From the cell containing the given text, extract its center point as (x, y) coordinate. 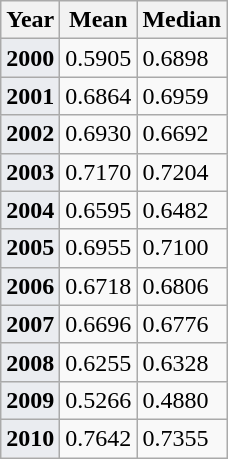
Median (182, 20)
0.6776 (182, 324)
2000 (30, 58)
2008 (30, 362)
0.6864 (98, 96)
0.6959 (182, 96)
2002 (30, 134)
0.7204 (182, 172)
0.6595 (98, 210)
2004 (30, 210)
0.7170 (98, 172)
0.6482 (182, 210)
0.7100 (182, 248)
0.7355 (182, 438)
0.6696 (98, 324)
0.6328 (182, 362)
0.6806 (182, 286)
0.7642 (98, 438)
0.4880 (182, 400)
2005 (30, 248)
2006 (30, 286)
2001 (30, 96)
0.5905 (98, 58)
0.5266 (98, 400)
0.6955 (98, 248)
Mean (98, 20)
0.6255 (98, 362)
2003 (30, 172)
0.6692 (182, 134)
0.6930 (98, 134)
Year (30, 20)
0.6718 (98, 286)
2010 (30, 438)
0.6898 (182, 58)
2007 (30, 324)
2009 (30, 400)
